Provide the (x, y) coordinate of the cell's center where the given text is located.  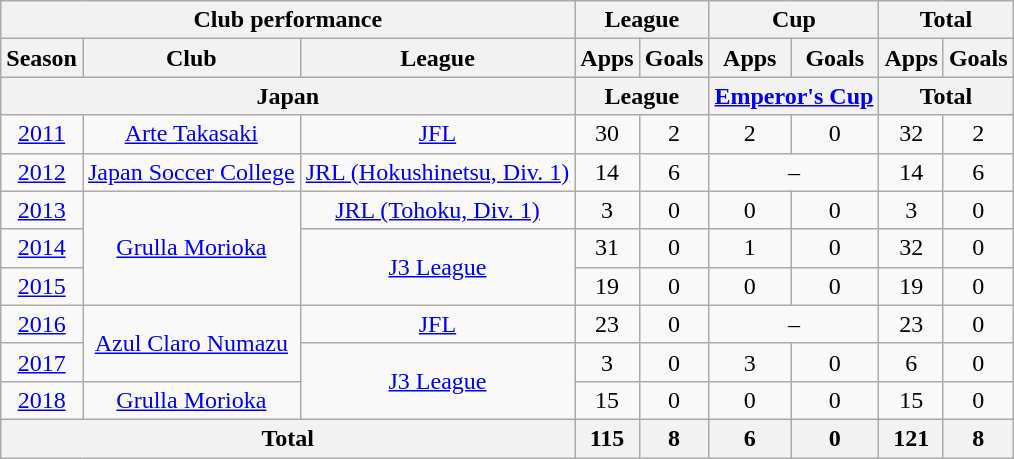
Arte Takasaki (191, 134)
2018 (42, 400)
JRL (Hokushinetsu, Div. 1) (438, 172)
2017 (42, 362)
31 (607, 248)
2014 (42, 248)
Season (42, 58)
2015 (42, 286)
Emperor's Cup (794, 96)
115 (607, 438)
Japan Soccer College (191, 172)
30 (607, 134)
2016 (42, 324)
Cup (794, 20)
Japan (288, 96)
Azul Claro Numazu (191, 343)
2013 (42, 210)
Club performance (288, 20)
2011 (42, 134)
1 (750, 248)
Club (191, 58)
JRL (Tohoku, Div. 1) (438, 210)
121 (911, 438)
2012 (42, 172)
